Provide the [X, Y] coordinate of the cell's center where the given text is located.  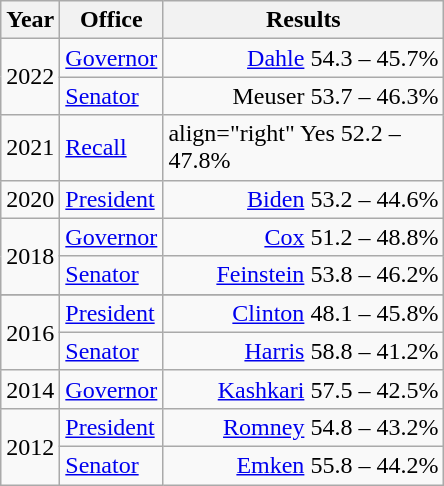
2018 [30, 256]
2021 [30, 148]
Biden 53.2 – 44.6% [304, 199]
2016 [30, 332]
Emken 55.8 – 44.2% [304, 465]
align="right" Yes 52.2 – 47.8% [304, 148]
Recall [112, 148]
Office [112, 20]
2012 [30, 446]
Cox 51.2 – 48.8% [304, 237]
Feinstein 53.8 – 46.2% [304, 275]
Harris 58.8 – 41.2% [304, 351]
Year [30, 20]
Kashkari 57.5 – 42.5% [304, 389]
Clinton 48.1 – 45.8% [304, 313]
Results [304, 20]
Romney 54.8 – 43.2% [304, 427]
Meuser 53.7 – 46.3% [304, 96]
2022 [30, 77]
2014 [30, 389]
2020 [30, 199]
Dahle 54.3 – 45.7% [304, 58]
